Return the (X, Y) coordinate for the center point of the cell that contains the specified text.  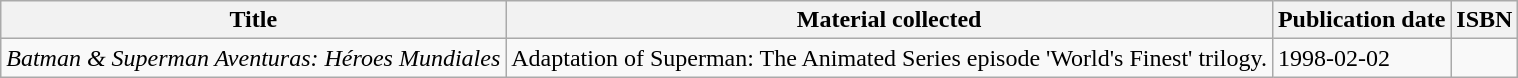
ISBN (1484, 20)
Title (254, 20)
Batman & Superman Aventuras: Héroes Mundiales (254, 58)
1998-02-02 (1361, 58)
Adaptation of Superman: The Animated Series episode 'World's Finest' trilogy. (890, 58)
Material collected (890, 20)
Publication date (1361, 20)
